Extract the [x, y] coordinate from the center of the cell holding the provided text.  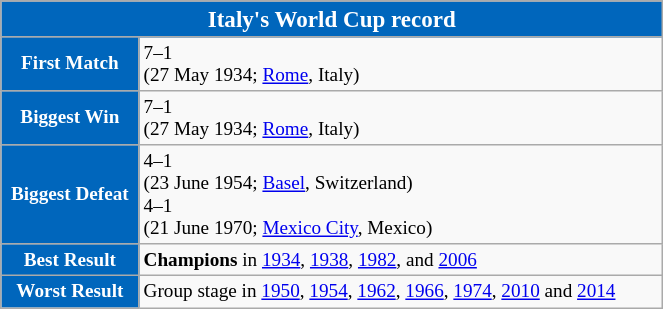
Italy's World Cup record [332, 19]
Worst Result [70, 292]
Best Result [70, 260]
Biggest Defeat [70, 194]
Biggest Win [70, 118]
4–1 (23 June 1954; Basel, Switzerland) 4–1 (21 June 1970; Mexico City, Mexico) [401, 194]
First Match [70, 64]
Group stage in 1950, 1954, 1962, 1966, 1974, 2010 and 2014 [401, 292]
Champions in 1934, 1938, 1982, and 2006 [401, 260]
